For the text-containing cell, return its midpoint in (X, Y) coordinate format. 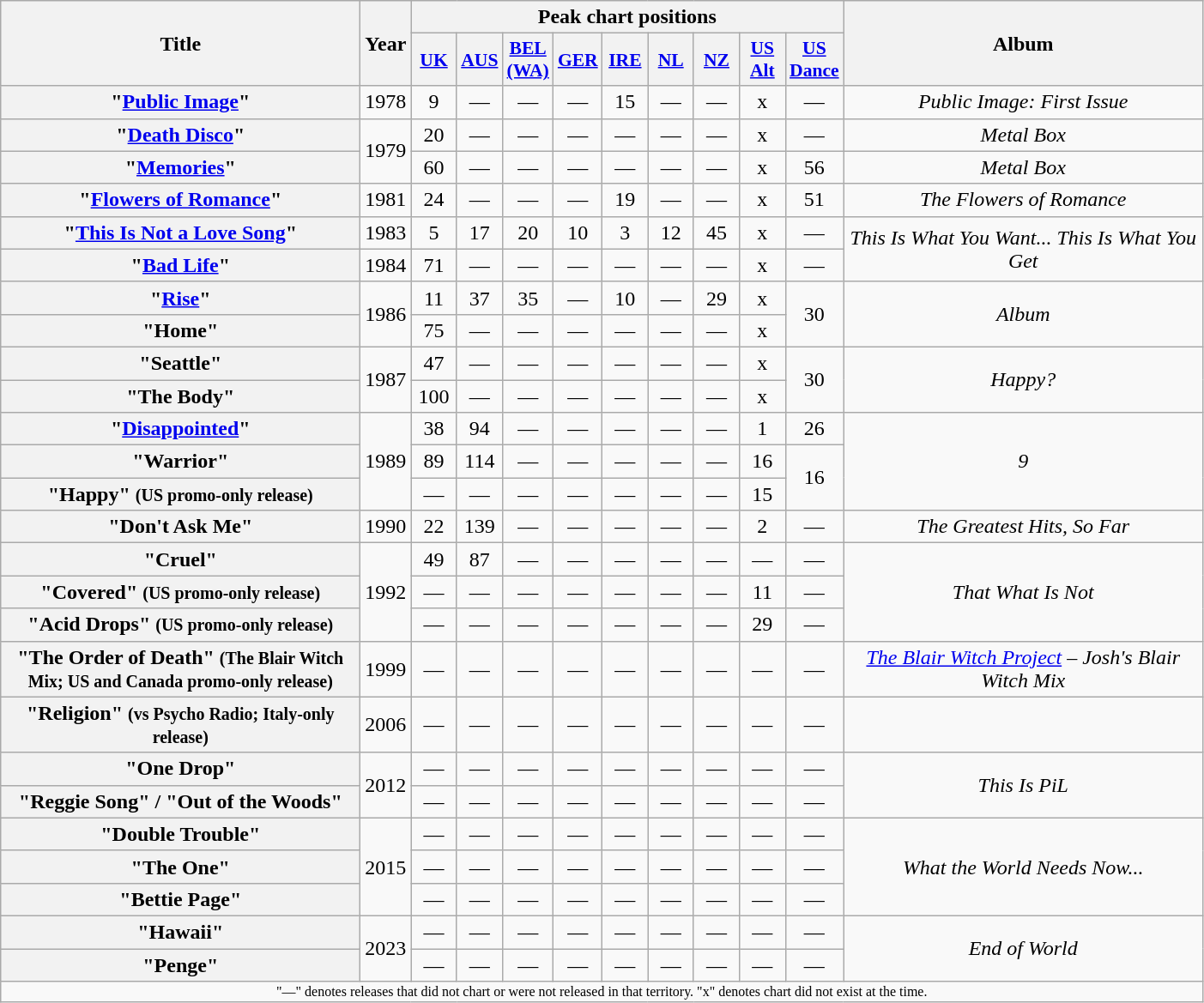
139 (479, 527)
2006 (386, 724)
"Acid Drops" (US promo-only release) (180, 625)
"Reggie Song" / "Out of the Woods" (180, 801)
US Alt (762, 60)
47 (434, 363)
"The One" (180, 867)
1981 (386, 200)
That What Is Not (1023, 592)
NZ (716, 60)
"Religion" (vs Psycho Radio; Italy-only release) (180, 724)
49 (434, 559)
75 (434, 330)
"Double Trouble" (180, 834)
Peak chart positions (627, 17)
"Flowers of Romance" (180, 200)
"Don't Ask Me" (180, 527)
"Bettie Page" (180, 899)
114 (479, 462)
"Disappointed" (180, 429)
"Memories" (180, 167)
12 (671, 233)
19 (625, 200)
56 (814, 167)
2 (762, 527)
1986 (386, 314)
"Hawaii" (180, 932)
"Cruel" (180, 559)
"Public Image" (180, 102)
Public Image: First Issue (1023, 102)
The Greatest Hits, So Far (1023, 527)
GER (578, 60)
NL (671, 60)
"The Order of Death" (The Blair Witch Mix; US and Canada promo-only release) (180, 669)
"Warrior" (180, 462)
3 (625, 233)
"Bad Life" (180, 265)
5 (434, 233)
100 (434, 396)
The Flowers of Romance (1023, 200)
2015 (386, 867)
"Death Disco" (180, 135)
"One Drop" (180, 769)
22 (434, 527)
"—" denotes releases that did not chart or were not released in that territory. "x" denotes chart did not exist at the time. (602, 992)
UK (434, 60)
1989 (386, 462)
2023 (386, 948)
1992 (386, 592)
45 (716, 233)
51 (814, 200)
89 (434, 462)
1987 (386, 379)
1 (762, 429)
Title (180, 43)
"Rise" (180, 298)
AUS (479, 60)
2012 (386, 785)
87 (479, 559)
1978 (386, 102)
1983 (386, 233)
"Home" (180, 330)
17 (479, 233)
US Dance (814, 60)
37 (479, 298)
24 (434, 200)
38 (434, 429)
"This Is Not a Love Song" (180, 233)
This Is What You Want... This Is What You Get (1023, 249)
71 (434, 265)
BEL(WA) (529, 60)
1984 (386, 265)
End of World (1023, 948)
Year (386, 43)
The Blair Witch Project – Josh's Blair Witch Mix (1023, 669)
1990 (386, 527)
26 (814, 429)
1979 (386, 151)
"Penge" (180, 965)
35 (529, 298)
"Seattle" (180, 363)
"Covered" (US promo-only release) (180, 592)
1999 (386, 669)
60 (434, 167)
This Is PiL (1023, 785)
94 (479, 429)
Happy? (1023, 379)
"Happy" (US promo-only release) (180, 494)
"The Body" (180, 396)
IRE (625, 60)
What the World Needs Now... (1023, 867)
